From the cell containing the given text, extract its center point as (X, Y) coordinate. 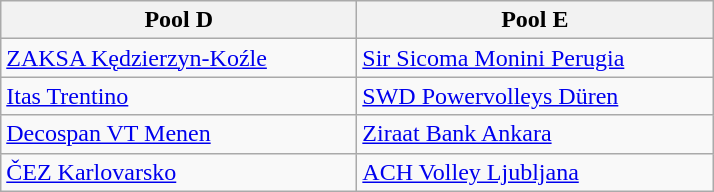
Pool E (535, 20)
ACH Volley Ljubljana (535, 172)
ZAKSA Kędzierzyn-Koźle (179, 58)
Decospan VT Menen (179, 134)
ČEZ Karlovarsko (179, 172)
Itas Trentino (179, 96)
SWD Powervolleys Düren (535, 96)
Pool D (179, 20)
Sir Sicoma Monini Perugia (535, 58)
Ziraat Bank Ankara (535, 134)
